Scan for the cell matching the given text and deliver its [X, Y] coordinate at center. 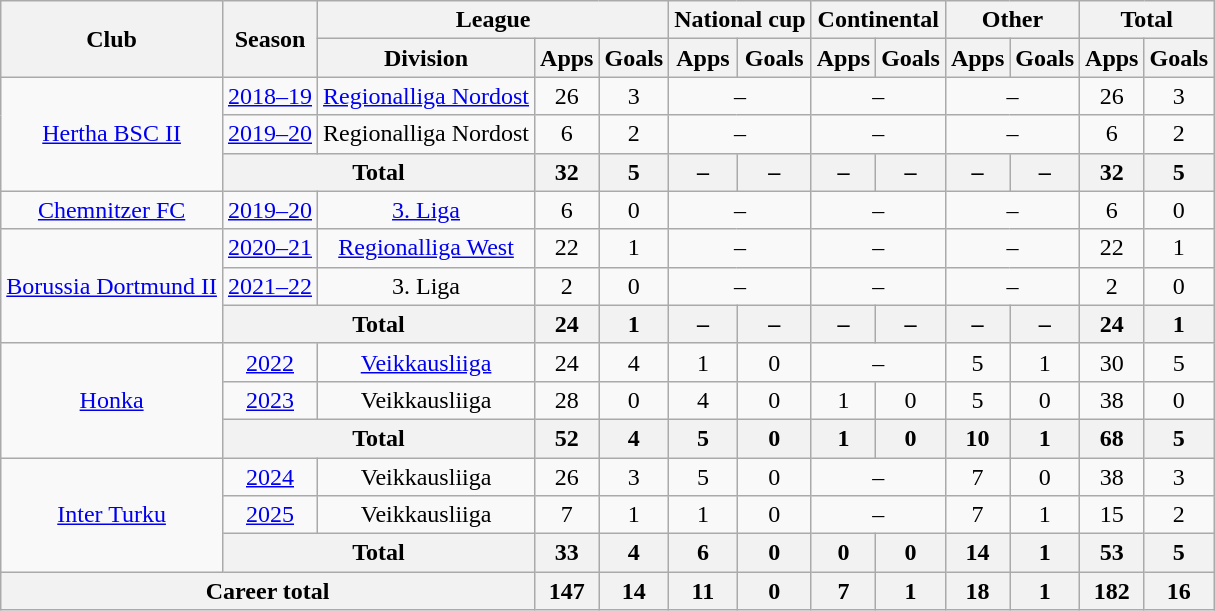
15 [1112, 515]
2023 [270, 400]
18 [977, 591]
11 [703, 591]
2020–21 [270, 248]
2021–22 [270, 286]
Other [1012, 20]
National cup [740, 20]
182 [1112, 591]
52 [567, 438]
Continental [878, 20]
2025 [270, 515]
10 [977, 438]
League [494, 20]
30 [1112, 362]
Career total [268, 591]
2022 [270, 362]
Honka [112, 400]
33 [567, 553]
Borussia Dortmund II [112, 286]
16 [1179, 591]
2024 [270, 477]
Inter Turku [112, 515]
68 [1112, 438]
Season [270, 39]
Hertha BSC II [112, 134]
147 [567, 591]
Regionalliga West [426, 248]
Club [112, 39]
Chemnitzer FC [112, 210]
28 [567, 400]
Division [426, 58]
53 [1112, 553]
2018–19 [270, 96]
